Provide the (X, Y) coordinate of the cell's center where the given text is located.  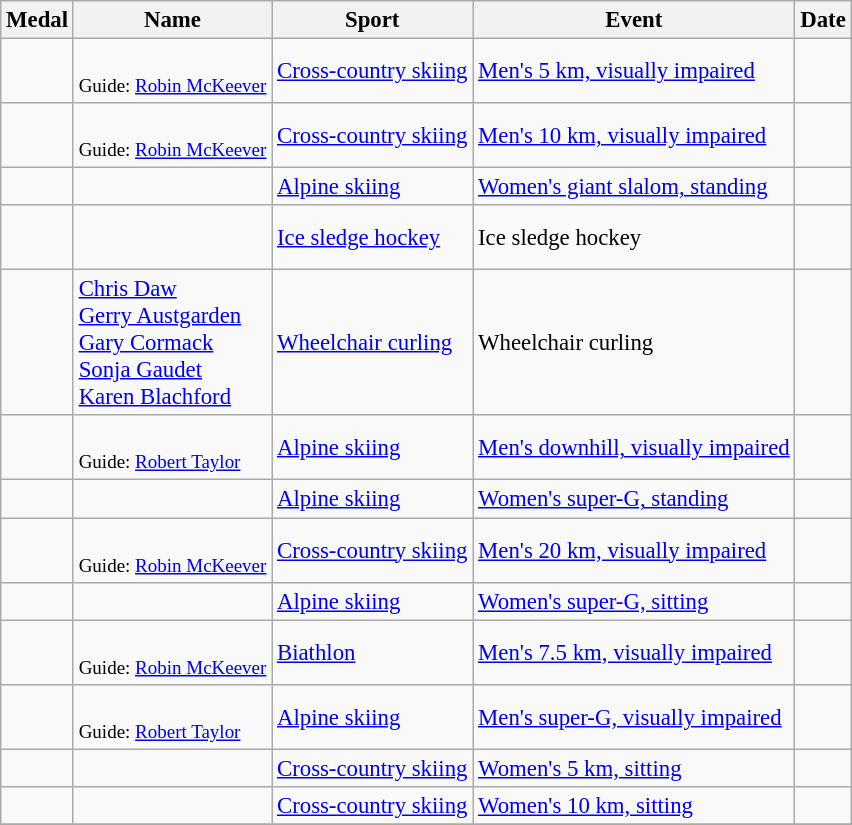
Biathlon (372, 652)
Men's super-G, visually impaired (634, 716)
Name (172, 20)
Chris DawGerry AustgardenGary CormackSonja GaudetKaren Blachford (172, 343)
Women's 10 km, sitting (634, 806)
Men's 5 km, visually impaired (634, 72)
Men's 20 km, visually impaired (634, 550)
Men's 10 km, visually impaired (634, 136)
Women's giant slalom, standing (634, 187)
Women's super-G, sitting (634, 601)
Women's super-G, standing (634, 499)
Event (634, 20)
Date (823, 20)
Sport (372, 20)
Men's downhill, visually impaired (634, 448)
Medal (38, 20)
Women's 5 km, sitting (634, 768)
Men's 7.5 km, visually impaired (634, 652)
